Scan for the cell matching the given text and deliver its (X, Y) coordinate at center. 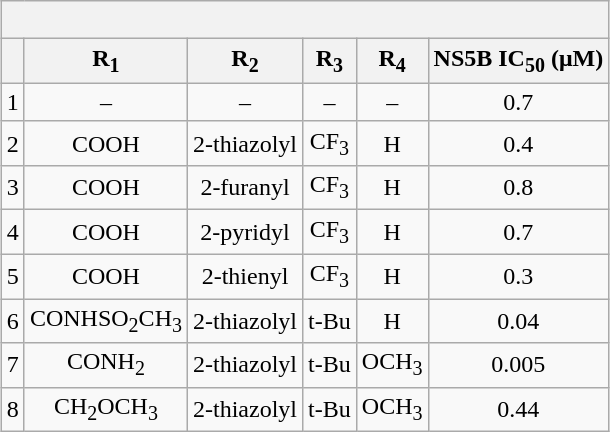
0.3 (518, 276)
7 (12, 365)
2 (12, 143)
0.44 (518, 409)
R4 (392, 61)
2-pyridyl (246, 232)
R2 (246, 61)
0.8 (518, 188)
R3 (330, 61)
2-furanyl (246, 188)
0.04 (518, 321)
5 (12, 276)
4 (12, 232)
CONHSO2CH3 (106, 321)
8 (12, 409)
CH2OCH3 (106, 409)
1 (12, 102)
NS5B IC50 (μM) (518, 61)
0.005 (518, 365)
CONH2 (106, 365)
6 (12, 321)
R1 (106, 61)
3 (12, 188)
0.4 (518, 143)
2-thienyl (246, 276)
